Determine the [x, y] coordinate at the center of the cell enclosing the given text.  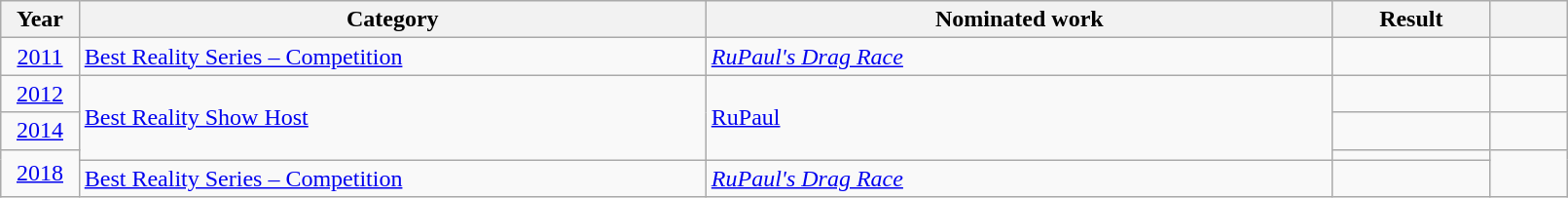
Result [1411, 20]
RuPaul [1019, 117]
Nominated work [1019, 20]
2012 [40, 94]
Category [392, 20]
Year [40, 20]
2018 [40, 174]
2014 [40, 131]
Best Reality Show Host [392, 117]
2011 [40, 57]
